Identify which cell holds the provided text, then report its [X, Y] central coordinate. 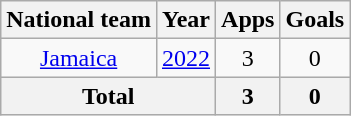
Jamaica [79, 58]
Goals [315, 20]
National team [79, 20]
2022 [186, 58]
Total [108, 96]
Apps [248, 20]
Year [186, 20]
